Find where the given text appears and provide that cell's center as [x, y] coordinate. 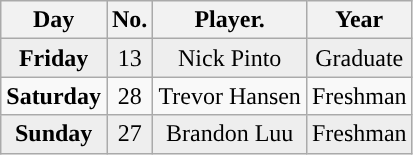
Trevor Hansen [230, 96]
Year [359, 20]
Day [54, 20]
Saturday [54, 96]
Friday [54, 58]
Nick Pinto [230, 58]
Player. [230, 20]
13 [129, 58]
Graduate [359, 58]
28 [129, 96]
27 [129, 134]
Sunday [54, 134]
No. [129, 20]
Brandon Luu [230, 134]
